Scan for the cell matching the given text and deliver its [x, y] coordinate at center. 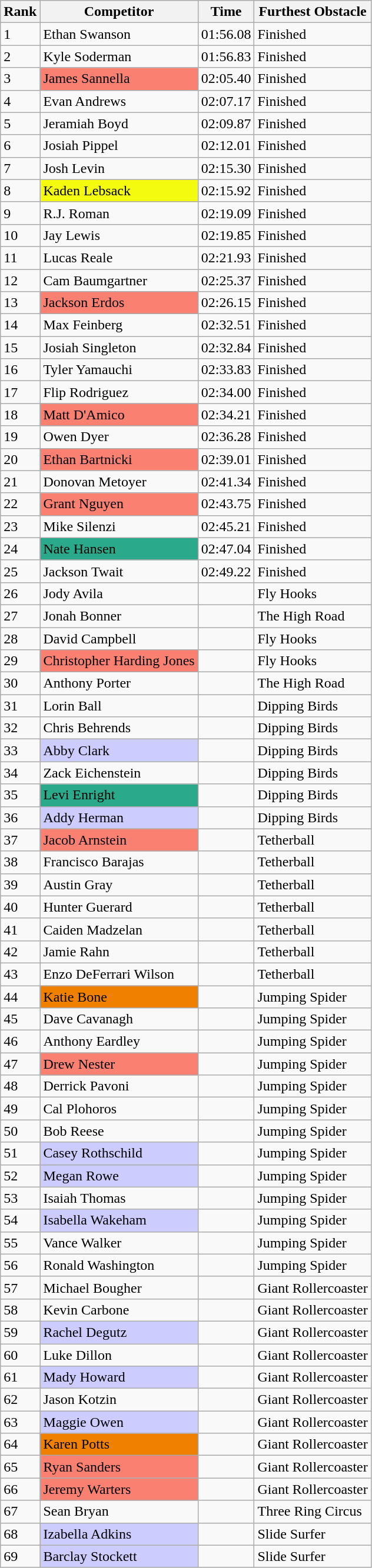
Lucas Reale [119, 258]
38 [20, 862]
Sean Bryan [119, 1512]
Katie Bone [119, 997]
Kevin Carbone [119, 1310]
18 [20, 415]
Max Feinberg [119, 325]
Cam Baumgartner [119, 281]
Matt D'Amico [119, 415]
50 [20, 1131]
Hunter Guerard [119, 907]
22 [20, 504]
Evan Andrews [119, 101]
55 [20, 1243]
60 [20, 1355]
Addy Herman [119, 818]
7 [20, 168]
Rank [20, 12]
46 [20, 1042]
Josh Levin [119, 168]
Kyle Soderman [119, 56]
Dave Cavanagh [119, 1019]
Josiah Pippel [119, 146]
43 [20, 974]
42 [20, 952]
02:45.21 [226, 526]
Nate Hansen [119, 549]
16 [20, 370]
12 [20, 281]
13 [20, 303]
Barclay Stockett [119, 1556]
44 [20, 997]
33 [20, 750]
Maggie Owen [119, 1422]
25 [20, 571]
Derrick Pavoni [119, 1086]
Levi Enright [119, 795]
02:49.22 [226, 571]
Christopher Harding Jones [119, 661]
Anthony Porter [119, 683]
23 [20, 526]
Grant Nguyen [119, 504]
67 [20, 1512]
02:33.83 [226, 370]
21 [20, 482]
R.J. Roman [119, 213]
Isabella Wakeham [119, 1220]
Isaiah Thomas [119, 1198]
Rachel Degutz [119, 1332]
02:26.15 [226, 303]
2 [20, 56]
Jonah Bonner [119, 616]
Time [226, 12]
02:39.01 [226, 459]
59 [20, 1332]
Bob Reese [119, 1131]
02:07.17 [226, 101]
Jacob Arnstein [119, 840]
62 [20, 1400]
35 [20, 795]
15 [20, 348]
Jeramiah Boyd [119, 124]
52 [20, 1176]
Furthest Obstacle [313, 12]
1 [20, 34]
36 [20, 818]
69 [20, 1556]
02:19.09 [226, 213]
65 [20, 1467]
Cal Plohoros [119, 1109]
11 [20, 258]
01:56.83 [226, 56]
Drew Nester [119, 1064]
47 [20, 1064]
Ronald Washington [119, 1265]
02:34.00 [226, 392]
9 [20, 213]
02:19.85 [226, 235]
17 [20, 392]
Chris Behrends [119, 728]
Casey Rothschild [119, 1153]
48 [20, 1086]
James Sannella [119, 79]
53 [20, 1198]
31 [20, 706]
01:56.08 [226, 34]
02:09.87 [226, 124]
Competitor [119, 12]
Anthony Eardley [119, 1042]
51 [20, 1153]
3 [20, 79]
64 [20, 1444]
39 [20, 885]
02:12.01 [226, 146]
02:36.28 [226, 437]
02:15.92 [226, 191]
Mike Silenzi [119, 526]
Owen Dyer [119, 437]
41 [20, 929]
40 [20, 907]
Abby Clark [119, 750]
45 [20, 1019]
14 [20, 325]
68 [20, 1534]
Austin Gray [119, 885]
02:25.37 [226, 281]
57 [20, 1287]
63 [20, 1422]
Karen Potts [119, 1444]
Vance Walker [119, 1243]
Caiden Madzelan [119, 929]
Jackson Erdos [119, 303]
02:47.04 [226, 549]
Lorin Ball [119, 706]
Jody Avila [119, 593]
Zack Eichenstein [119, 773]
02:15.30 [226, 168]
27 [20, 616]
20 [20, 459]
66 [20, 1489]
24 [20, 549]
Michael Bougher [119, 1287]
Jackson Twait [119, 571]
8 [20, 191]
Luke Dillon [119, 1355]
37 [20, 840]
02:34.21 [226, 415]
34 [20, 773]
Donovan Metoyer [119, 482]
David Campbell [119, 638]
Francisco Barajas [119, 862]
49 [20, 1109]
58 [20, 1310]
Flip Rodriguez [119, 392]
02:41.34 [226, 482]
61 [20, 1377]
Jamie Rahn [119, 952]
02:05.40 [226, 79]
02:32.84 [226, 348]
Three Ring Circus [313, 1512]
26 [20, 593]
30 [20, 683]
19 [20, 437]
Kaden Lebsack [119, 191]
6 [20, 146]
Megan Rowe [119, 1176]
Ethan Bartnicki [119, 459]
10 [20, 235]
Tyler Yamauchi [119, 370]
02:21.93 [226, 258]
Jay Lewis [119, 235]
Ryan Sanders [119, 1467]
56 [20, 1265]
02:43.75 [226, 504]
Enzo DeFerrari Wilson [119, 974]
54 [20, 1220]
28 [20, 638]
Mady Howard [119, 1377]
Ethan Swanson [119, 34]
Jeremy Warters [119, 1489]
Josiah Singleton [119, 348]
5 [20, 124]
4 [20, 101]
32 [20, 728]
Jason Kotzin [119, 1400]
Izabella Adkins [119, 1534]
02:32.51 [226, 325]
29 [20, 661]
